Detect which cell encompasses the target text, then output its [x, y] center coordinate. 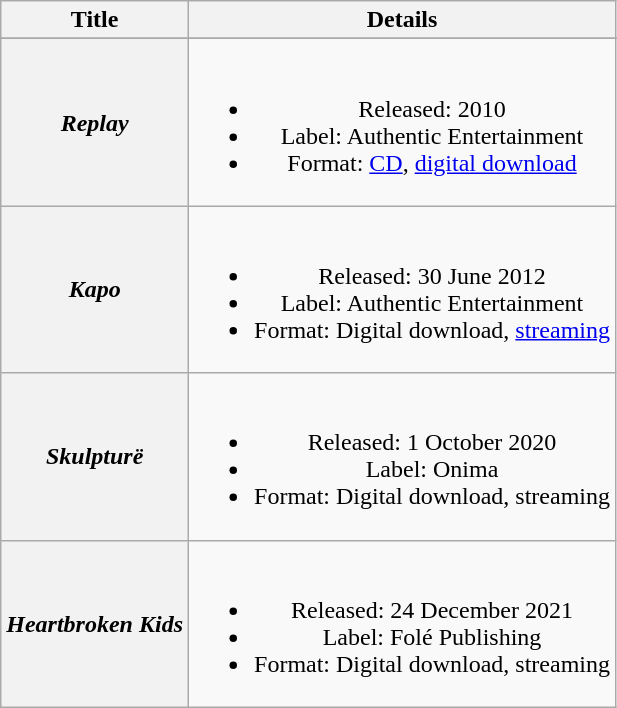
Replay [95, 122]
Released: 30 June 2012Label: Authentic EntertainmentFormat: Digital download, streaming [402, 290]
Kapo [95, 290]
Title [95, 20]
Details [402, 20]
Heartbroken Kids [95, 624]
Released: 2010Label: Authentic EntertainmentFormat: CD, digital download [402, 122]
Released: 1 October 2020Label: OnimaFormat: Digital download, streaming [402, 456]
Released: 24 December 2021Label: Folé PublishingFormat: Digital download, streaming [402, 624]
Skulpturë [95, 456]
